Return the (X, Y) coordinate for the center point of the cell that contains the specified text.  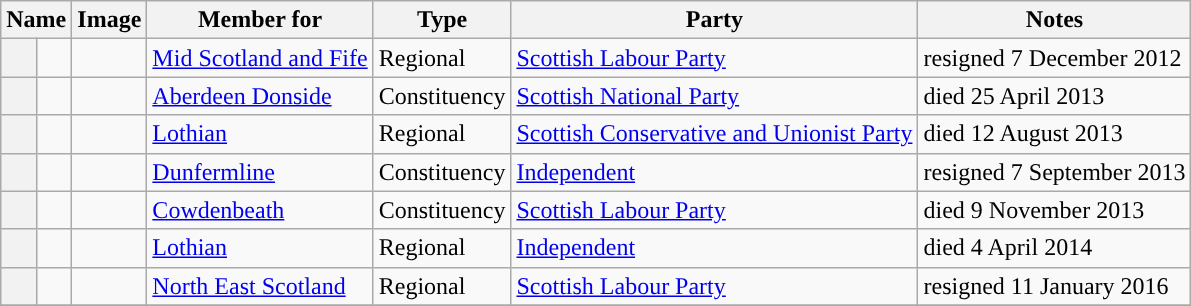
resigned 7 September 2013 (1054, 172)
Name (36, 20)
resigned 11 January 2016 (1054, 286)
Type (442, 20)
Notes (1054, 20)
died 4 April 2014 (1054, 248)
Mid Scotland and Fife (260, 58)
Member for (260, 20)
Scottish Conservative and Unionist Party (714, 134)
died 12 August 2013 (1054, 134)
Party (714, 20)
Aberdeen Donside (260, 96)
died 25 April 2013 (1054, 96)
died 9 November 2013 (1054, 210)
Scottish National Party (714, 96)
Cowdenbeath (260, 210)
resigned 7 December 2012 (1054, 58)
Dunfermline (260, 172)
Image (110, 20)
North East Scotland (260, 286)
